Scan for the cell matching the given text and deliver its [x, y] coordinate at center. 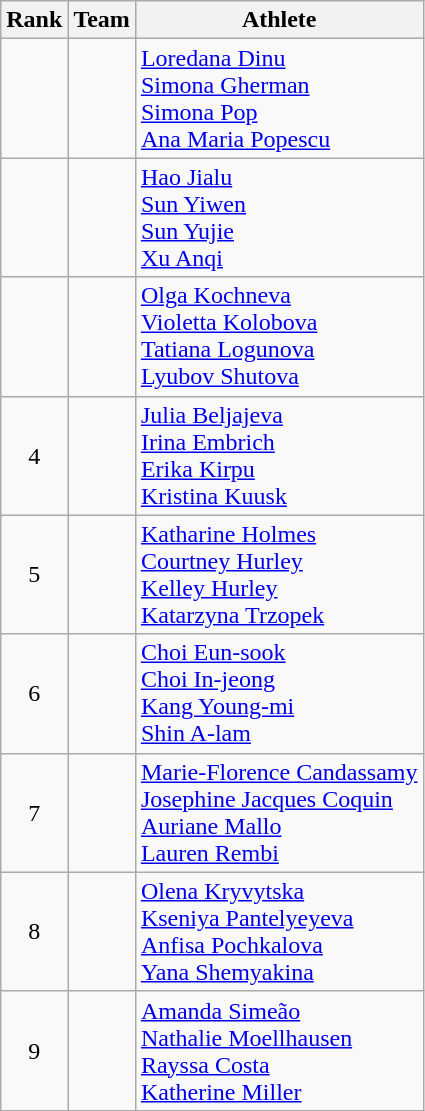
Julia BeljajevaIrina EmbrichErika KirpuKristina Kuusk [279, 456]
8 [34, 932]
9 [34, 1050]
7 [34, 812]
4 [34, 456]
Loredana DinuSimona GhermanSimona PopAna Maria Popescu [279, 98]
Olena KryvytskaKseniya PantelyeyevaAnfisa PochkalovaYana Shemyakina [279, 932]
Choi Eun-sookChoi In-jeongKang Young-miShin A-lam [279, 694]
Katharine HolmesCourtney HurleyKelley HurleyKatarzyna Trzopek [279, 574]
Olga KochnevaVioletta KolobovaTatiana LogunovaLyubov Shutova [279, 336]
5 [34, 574]
Rank [34, 20]
6 [34, 694]
Marie-Florence CandassamyJosephine Jacques CoquinAuriane MalloLauren Rembi [279, 812]
Hao JialuSun YiwenSun YujieXu Anqi [279, 218]
Athlete [279, 20]
Team [102, 20]
Amanda SimeãoNathalie MoellhausenRayssa CostaKatherine Miller [279, 1050]
